Output the [X, Y] coordinate of the center of the cell containing the given text.  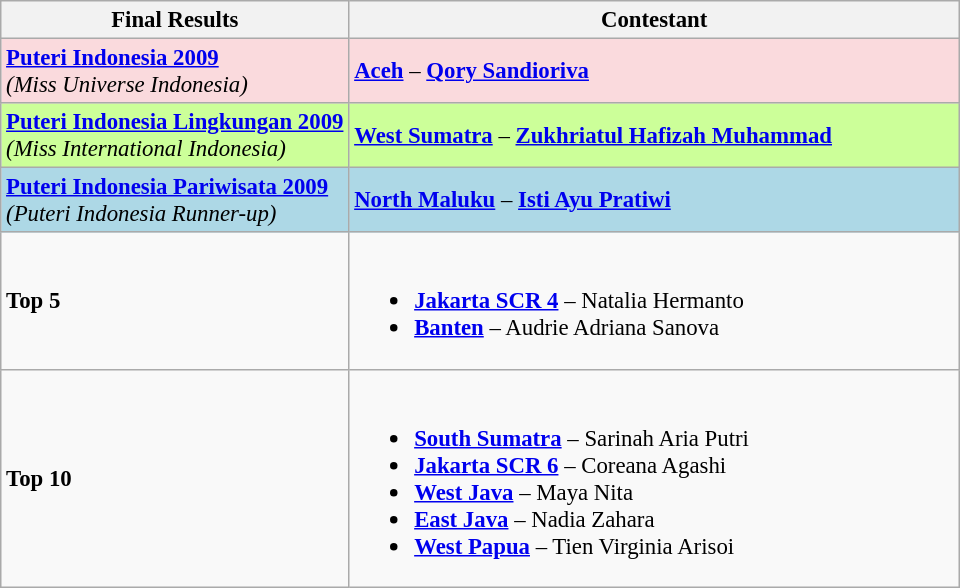
Top 5 [175, 300]
Jakarta SCR 4 – Natalia Hermanto Banten – Audrie Adriana Sanova [654, 300]
Contestant [654, 20]
Puteri Indonesia 2009(Miss Universe Indonesia) [175, 72]
Puteri Indonesia Lingkungan 2009(Miss International Indonesia) [175, 136]
West Sumatra – Zukhriatul Hafizah Muhammad [654, 136]
North Maluku – Isti Ayu Pratiwi [654, 200]
Top 10 [175, 478]
Puteri Indonesia Pariwisata 2009(Puteri Indonesia Runner-up) [175, 200]
Final Results [175, 20]
Aceh – Qory Sandioriva [654, 72]
South Sumatra – Sarinah Aria Putri Jakarta SCR 6 – Coreana Agashi West Java – Maya Nita East Java – Nadia Zahara West Papua – Tien Virginia Arisoi [654, 478]
